Determine the (x, y) coordinate at the center of the cell enclosing the given text.  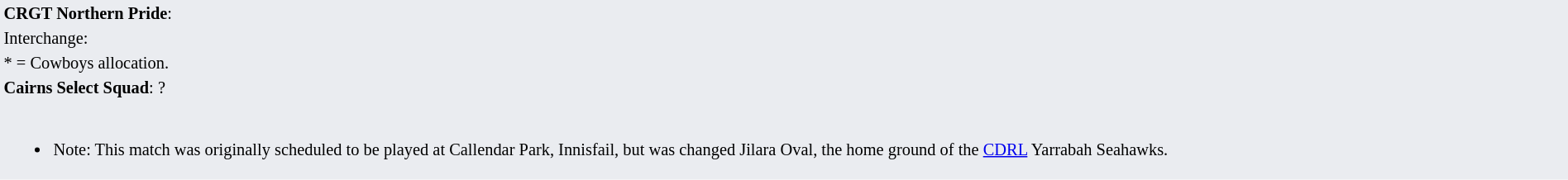
Interchange: (784, 38)
Cairns Select Squad: ? (784, 88)
* = Cowboys allocation. (784, 63)
CRGT Northern Pride: (784, 13)
